Identify which cell holds the provided text, then report its [x, y] central coordinate. 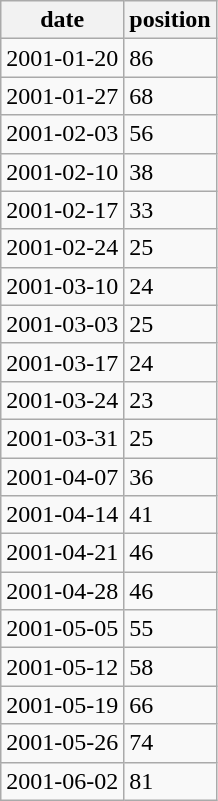
2001-05-12 [62, 667]
23 [170, 400]
55 [170, 629]
81 [170, 781]
2001-06-02 [62, 781]
33 [170, 210]
68 [170, 96]
2001-03-24 [62, 400]
36 [170, 477]
2001-01-27 [62, 96]
2001-03-10 [62, 286]
2001-01-20 [62, 58]
date [62, 20]
56 [170, 134]
2001-02-24 [62, 248]
74 [170, 743]
2001-03-17 [62, 362]
2001-04-07 [62, 477]
position [170, 20]
2001-03-31 [62, 438]
41 [170, 515]
2001-05-26 [62, 743]
2001-02-17 [62, 210]
66 [170, 705]
2001-03-03 [62, 324]
58 [170, 667]
2001-02-03 [62, 134]
86 [170, 58]
2001-05-05 [62, 629]
38 [170, 172]
2001-04-14 [62, 515]
2001-02-10 [62, 172]
2001-04-21 [62, 553]
2001-04-28 [62, 591]
2001-05-19 [62, 705]
